Find where the given text appears and provide that cell's center as [X, Y] coordinate. 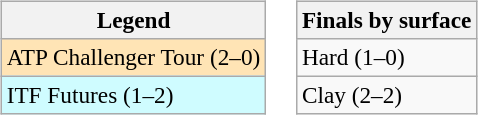
ATP Challenger Tour (2–0) [133, 57]
Clay (2–2) [387, 95]
ITF Futures (1–2) [133, 95]
Hard (1–0) [387, 57]
Legend [133, 20]
Finals by surface [387, 20]
